Search for the cell housing the specified text and yield its [x, y] center coordinate. 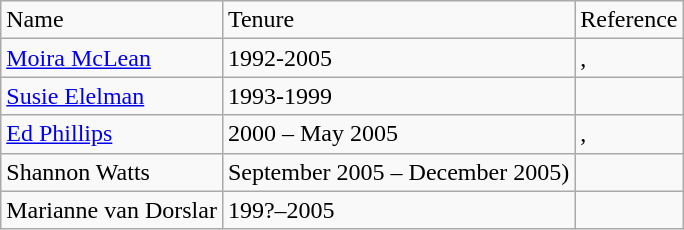
Reference [629, 20]
Name [112, 20]
1993-1999 [398, 96]
Tenure [398, 20]
2000 – May 2005 [398, 134]
1992-2005 [398, 58]
September 2005 – December 2005) [398, 172]
Susie Elelman [112, 96]
199?–2005 [398, 210]
Marianne van Dorslar [112, 210]
Ed Phillips [112, 134]
Moira McLean [112, 58]
Shannon Watts [112, 172]
